Capture the cell that displays the provided text and extract its (x, y) central coordinate. 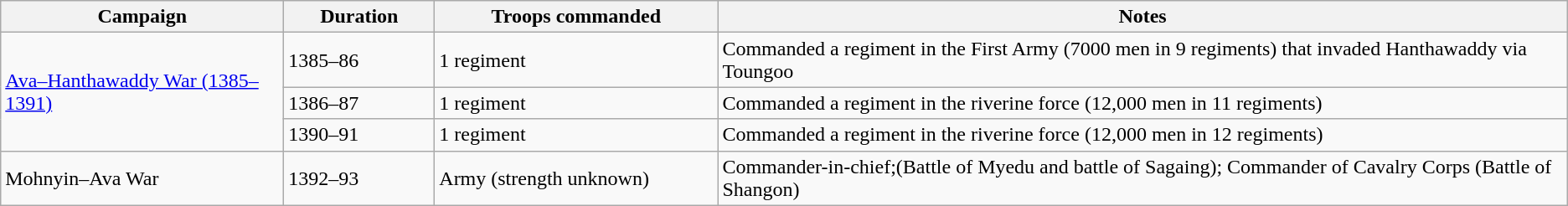
1385–86 (359, 60)
Army (strength unknown) (576, 178)
Commanded a regiment in the riverine force (12,000 men in 11 regiments) (1142, 103)
Troops commanded (576, 17)
Ava–Hanthawaddy War (1385–1391) (142, 92)
Mohnyin–Ava War (142, 178)
Commander-in-chief;(Battle of Myedu and battle of Sagaing); Commander of Cavalry Corps (Battle of Shangon) (1142, 178)
1390–91 (359, 135)
Campaign (142, 17)
Commanded a regiment in the First Army (7000 men in 9 regiments) that invaded Hanthawaddy via Toungoo (1142, 60)
Notes (1142, 17)
Duration (359, 17)
1386–87 (359, 103)
1392–93 (359, 178)
Commanded a regiment in the riverine force (12,000 men in 12 regiments) (1142, 135)
